For the text-containing cell, return its midpoint in (x, y) coordinate format. 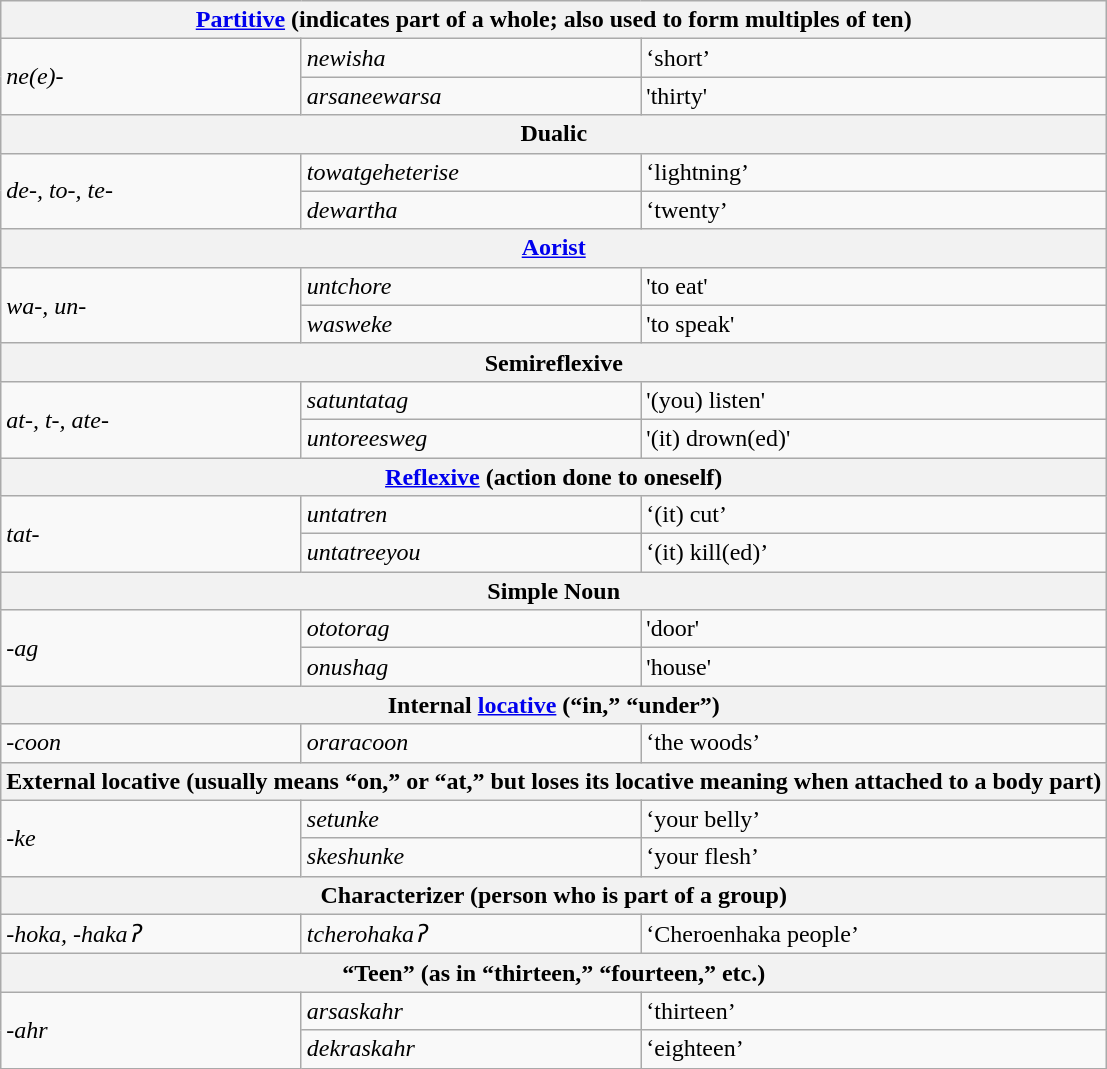
tat- (152, 534)
‘eighteen’ (874, 1049)
Dualic (554, 134)
ototorag (470, 629)
satuntatag (470, 400)
Characterizer (person who is part of a group) (554, 895)
untoreesweg (470, 438)
'door' (874, 629)
‘your belly’ (874, 819)
‘lightning’ (874, 172)
‘twenty’ (874, 210)
-ag (152, 648)
‘Cheroenhaka people’ (874, 934)
“Teen” (as in “thirteen,” “fourteen,” etc.) (554, 973)
Internal locative (“in,” “under”) (554, 705)
wasweke (470, 324)
‘(it) cut’ (874, 515)
Simple Noun (554, 591)
Reflexive (action done to oneself) (554, 477)
untchore (470, 286)
External locative (usually means “on,” or “at,” but loses its locative meaning when attached to a body part) (554, 781)
‘thirteen’ (874, 1011)
-coon (152, 743)
-ke (152, 838)
-hoka, -hakaʔ (152, 934)
setunke (470, 819)
dewartha (470, 210)
wa-, un- (152, 305)
‘(it) kill(ed)’ (874, 553)
‘your flesh’ (874, 857)
towatgeheterise (470, 172)
'(it) drown(ed)' (874, 438)
-ahr (152, 1030)
tcherohakaʔ (470, 934)
dekraskahr (470, 1049)
oraracoon (470, 743)
newisha (470, 58)
‘the woods’ (874, 743)
'(you) listen' (874, 400)
onushag (470, 667)
arsaneewarsa (470, 96)
arsaskahr (470, 1011)
‘short’ (874, 58)
skeshunke (470, 857)
'to eat' (874, 286)
'to speak' (874, 324)
de-, to-, te- (152, 191)
ne(e)- (152, 77)
untatren (470, 515)
'house' (874, 667)
untatreeyou (470, 553)
at-, t-, ate- (152, 419)
Partitive (indicates part of a whole; also used to form multiples of ten) (554, 20)
Semireflexive (554, 362)
'thirty' (874, 96)
Aorist (554, 248)
